Return [X, Y] of the center of cell containing provided text 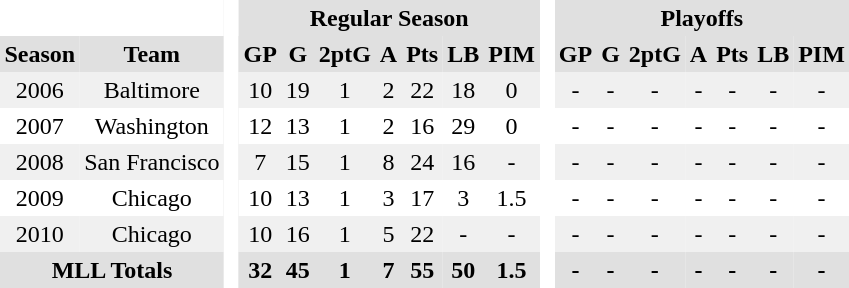
45 [298, 270]
PIM [512, 54]
San Francisco [152, 162]
2006 [40, 90]
MLL Totals [112, 270]
Regular Season [389, 18]
55 [422, 270]
2008 [40, 162]
8 [388, 162]
5 [388, 234]
Playoffs [702, 18]
12 [260, 126]
Team [152, 54]
19 [298, 90]
18 [464, 90]
15 [298, 162]
Season [40, 54]
29 [464, 126]
50 [464, 270]
32 [260, 270]
Baltimore [152, 90]
24 [422, 162]
2009 [40, 198]
17 [422, 198]
2007 [40, 126]
2010 [40, 234]
Washington [152, 126]
